Output the (X, Y) coordinate of the center of the cell containing the given text.  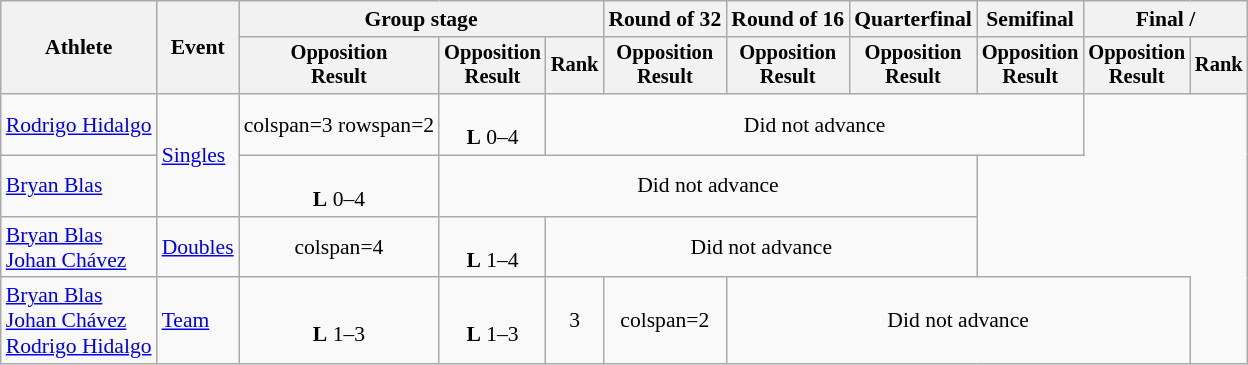
colspan=2 (664, 322)
colspan=4 (340, 248)
Semifinal (1030, 19)
Rodrigo Hidalgo (79, 124)
Quarterfinal (913, 19)
colspan=3 rowspan=2 (340, 124)
Round of 16 (788, 19)
3 (575, 322)
Singles (198, 155)
Bryan Blas (79, 186)
Round of 32 (664, 19)
Bryan BlasJohan Chávez (79, 248)
Doubles (198, 248)
L 1–4 (492, 248)
Group stage (422, 19)
Bryan BlasJohan ChávezRodrigo Hidalgo (79, 322)
Team (198, 322)
Event (198, 48)
Final / (1165, 19)
Athlete (79, 48)
